Return (x, y) of the center of cell containing provided text 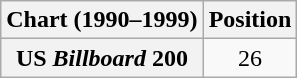
Position (250, 20)
Chart (1990–1999) (102, 20)
26 (250, 58)
US Billboard 200 (102, 58)
